Search for the cell housing the specified text and yield its [x, y] center coordinate. 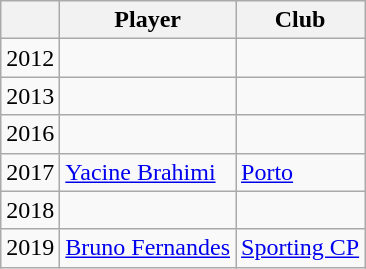
2013 [30, 96]
2017 [30, 172]
Club [300, 20]
Yacine Brahimi [148, 172]
Porto [300, 172]
2012 [30, 58]
2018 [30, 210]
Bruno Fernandes [148, 248]
Player [148, 20]
Sporting CP [300, 248]
2019 [30, 248]
2016 [30, 134]
